From the cell containing the given text, extract its center point as [x, y] coordinate. 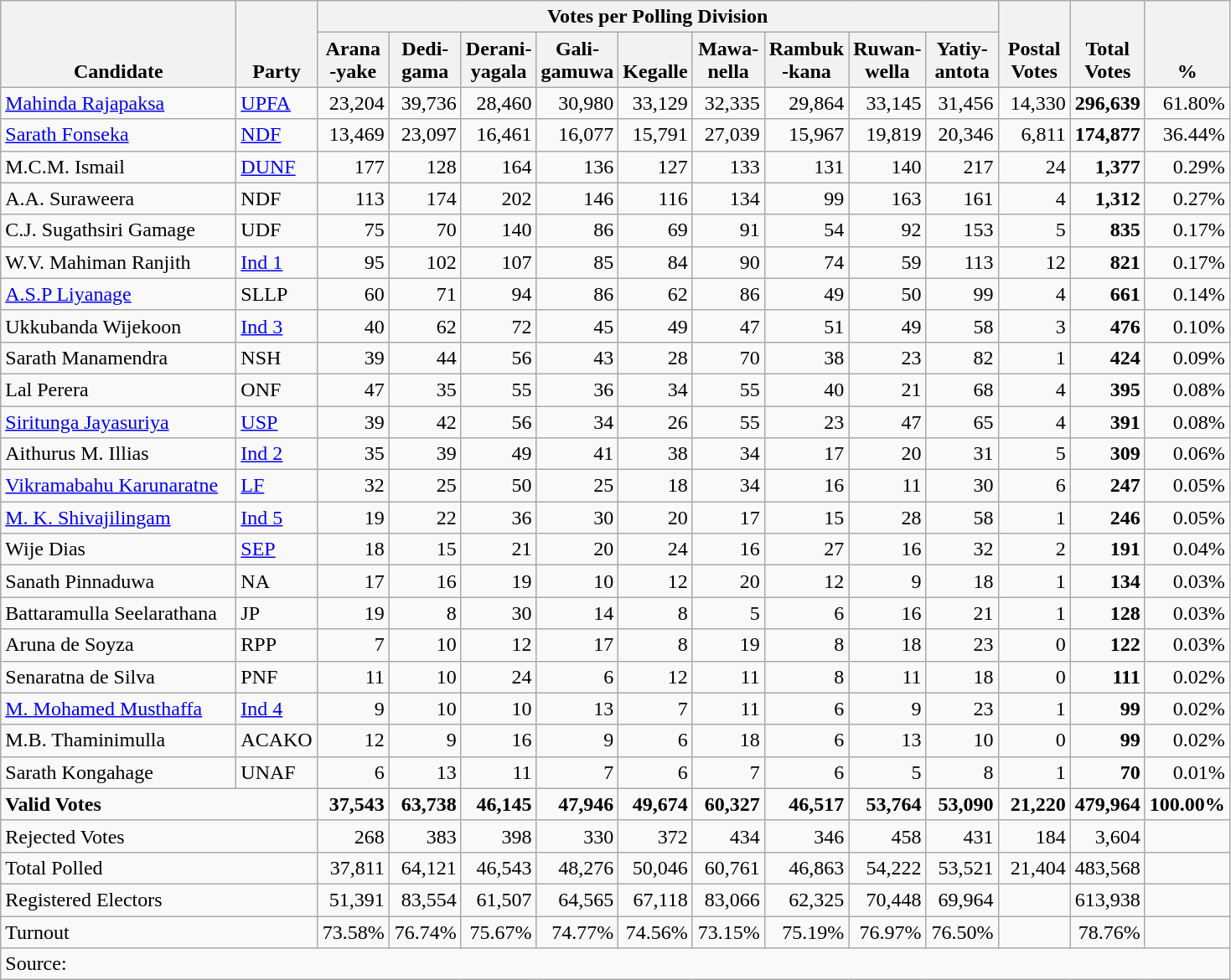
74.77% [577, 932]
Ind 1 [277, 262]
Kegalle [655, 60]
60,761 [728, 868]
74.56% [655, 932]
83,066 [728, 900]
Ruwan-wella [887, 60]
67,118 [655, 900]
268 [353, 836]
28,460 [499, 103]
330 [577, 836]
46,517 [806, 804]
32,335 [728, 103]
73.15% [728, 932]
13,469 [353, 135]
33,129 [655, 103]
Rambuk-kana [806, 60]
60,327 [728, 804]
23,097 [425, 135]
0.09% [1187, 358]
107 [499, 262]
NSH [277, 358]
83,554 [425, 900]
424 [1108, 358]
46,863 [806, 868]
383 [425, 836]
31 [962, 454]
37,543 [353, 804]
Aithurus M. Illias [119, 454]
36.44% [1187, 135]
Lal Perera [119, 389]
84 [655, 262]
M.C.M. Ismail [119, 167]
161 [962, 199]
1,312 [1108, 199]
153 [962, 230]
26 [655, 421]
Battaramulla Seelarathana [119, 613]
1,377 [1108, 167]
85 [577, 262]
Gali-gamuwa [577, 60]
45 [577, 326]
53,090 [962, 804]
39,736 [425, 103]
131 [806, 167]
136 [577, 167]
0.01% [1187, 772]
PostalVotes [1034, 44]
54 [806, 230]
69 [655, 230]
Ind 3 [277, 326]
0.14% [1187, 294]
Ind 2 [277, 454]
71 [425, 294]
483,568 [1108, 868]
202 [499, 199]
821 [1108, 262]
Rejected Votes [159, 836]
82 [962, 358]
76.50% [962, 932]
61,507 [499, 900]
177 [353, 167]
53,764 [887, 804]
Ind 4 [277, 709]
90 [728, 262]
163 [887, 199]
Arana-yake [353, 60]
174,877 [1108, 135]
15,967 [806, 135]
15,791 [655, 135]
20,346 [962, 135]
75.67% [499, 932]
49,674 [655, 804]
14,330 [1034, 103]
63,738 [425, 804]
Sarath Manamendra [119, 358]
M. K. Shivajilingam [119, 518]
48,276 [577, 868]
41 [577, 454]
Mahinda Rajapaksa [119, 103]
ONF [277, 389]
122 [1108, 645]
DUNF [277, 167]
21,404 [1034, 868]
69,964 [962, 900]
M.B. Thaminimulla [119, 740]
75 [353, 230]
SLLP [277, 294]
Vikramabahu Karunaratne [119, 486]
76.74% [425, 932]
UDF [277, 230]
21,220 [1034, 804]
0.06% [1187, 454]
391 [1108, 421]
78.76% [1108, 932]
Candidate [119, 44]
Dedi-gama [425, 60]
59 [887, 262]
0.27% [1187, 199]
72 [499, 326]
Ind 5 [277, 518]
479,964 [1108, 804]
0.10% [1187, 326]
Sarath Fonseka [119, 135]
14 [577, 613]
3,604 [1108, 836]
M. Mohamed Musthaffa [119, 709]
33,145 [887, 103]
46,543 [499, 868]
Derani-yagala [499, 60]
6,811 [1034, 135]
42 [425, 421]
51,391 [353, 900]
835 [1108, 230]
Senaratna de Silva [119, 677]
LF [277, 486]
JP [277, 613]
44 [425, 358]
64,565 [577, 900]
431 [962, 836]
Siritunga Jayasuriya [119, 421]
Sanath Pinnaduwa [119, 581]
46,145 [499, 804]
184 [1034, 836]
60 [353, 294]
16,077 [577, 135]
Wije Dias [119, 549]
47,946 [577, 804]
RPP [277, 645]
111 [1108, 677]
92 [887, 230]
ACAKO [277, 740]
64,121 [425, 868]
191 [1108, 549]
217 [962, 167]
Yatiy-antota [962, 60]
NA [277, 581]
164 [499, 167]
65 [962, 421]
74 [806, 262]
133 [728, 167]
2 [1034, 549]
246 [1108, 518]
53,521 [962, 868]
27 [806, 549]
346 [806, 836]
95 [353, 262]
23,204 [353, 103]
146 [577, 199]
43 [577, 358]
62,325 [806, 900]
Source: [615, 964]
Aruna de Soyza [119, 645]
C.J. Sugathsiri Gamage [119, 230]
30,980 [577, 103]
37,811 [353, 868]
USP [277, 421]
16,461 [499, 135]
70,448 [887, 900]
3 [1034, 326]
127 [655, 167]
W.V. Mahiman Ranjith [119, 262]
73.58% [353, 932]
51 [806, 326]
Registered Electors [159, 900]
0.04% [1187, 549]
Turnout [159, 932]
22 [425, 518]
A.S.P Liyanage [119, 294]
0.29% [1187, 167]
54,222 [887, 868]
116 [655, 199]
296,639 [1108, 103]
27,039 [728, 135]
Total Polled [159, 868]
Sarath Kongahage [119, 772]
Ukkubanda Wijekoon [119, 326]
76.97% [887, 932]
174 [425, 199]
458 [887, 836]
Total Votes [1108, 44]
75.19% [806, 932]
29,864 [806, 103]
613,938 [1108, 900]
61.80% [1187, 103]
PNF [277, 677]
SEP [277, 549]
247 [1108, 486]
100.00% [1187, 804]
68 [962, 389]
372 [655, 836]
476 [1108, 326]
UPFA [277, 103]
91 [728, 230]
309 [1108, 454]
Party [277, 44]
94 [499, 294]
398 [499, 836]
31,456 [962, 103]
% [1187, 44]
A.A. Suraweera [119, 199]
19,819 [887, 135]
395 [1108, 389]
Mawa-nella [728, 60]
Votes per Polling Division [657, 17]
UNAF [277, 772]
102 [425, 262]
Valid Votes [159, 804]
50,046 [655, 868]
434 [728, 836]
661 [1108, 294]
